For the text-containing cell, return its midpoint in (x, y) coordinate format. 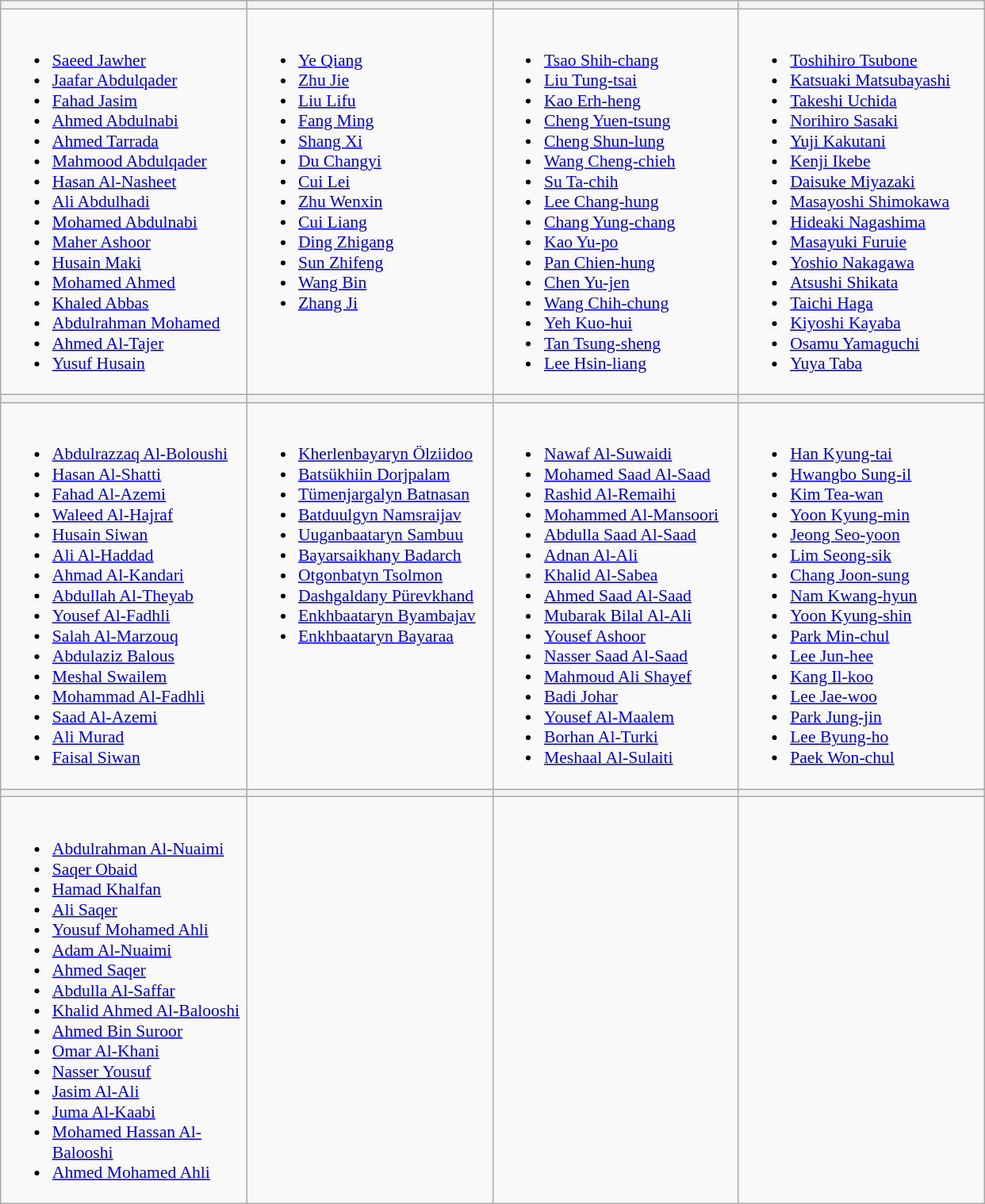
Ye QiangZhu JieLiu LifuFang MingShang XiDu ChangyiCui LeiZhu WenxinCui LiangDing ZhigangSun ZhifengWang BinZhang Ji (370, 201)
